Return the (X, Y) coordinate for the center point of the cell that contains the specified text.  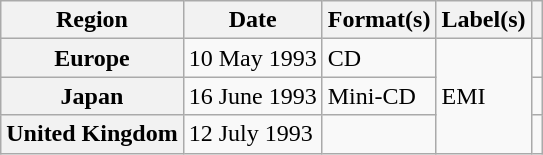
10 May 1993 (252, 58)
16 June 1993 (252, 96)
Date (252, 20)
Mini-CD (379, 96)
CD (379, 58)
Region (92, 20)
United Kingdom (92, 134)
Europe (92, 58)
Japan (92, 96)
12 July 1993 (252, 134)
Format(s) (379, 20)
EMI (484, 96)
Label(s) (484, 20)
